Pinpoint the cell where the given text exists, returning its (X, Y) midpoint coordinate. 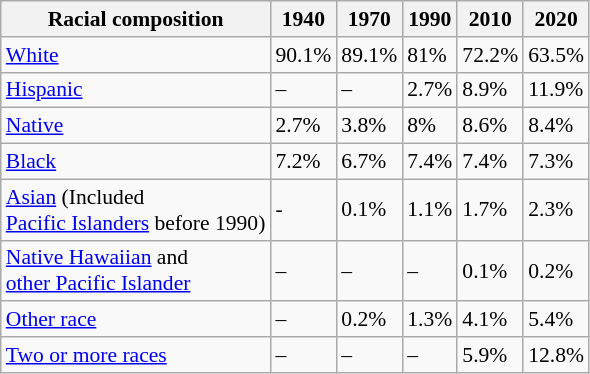
1.3% (430, 320)
Racial composition (136, 19)
Two or more races (136, 355)
12.8% (556, 355)
81% (430, 55)
1970 (369, 19)
Native (136, 126)
White (136, 55)
3.8% (369, 126)
8.9% (490, 90)
1.1% (430, 210)
7.2% (303, 162)
5.9% (490, 355)
2.3% (556, 210)
6.7% (369, 162)
90.1% (303, 55)
- (303, 210)
1940 (303, 19)
8.6% (490, 126)
Other race (136, 320)
8% (430, 126)
Black (136, 162)
5.4% (556, 320)
8.4% (556, 126)
72.2% (490, 55)
1990 (430, 19)
2010 (490, 19)
63.5% (556, 55)
1.7% (490, 210)
2020 (556, 19)
89.1% (369, 55)
7.3% (556, 162)
11.9% (556, 90)
Native Hawaiian andother Pacific Islander (136, 270)
Asian (IncludedPacific Islanders before 1990) (136, 210)
Hispanic (136, 90)
4.1% (490, 320)
